Identify which cell holds the provided text, then report its (X, Y) central coordinate. 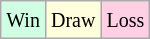
Draw (72, 20)
Loss (126, 20)
Win (24, 20)
